Search for the cell housing the specified text and yield its [x, y] center coordinate. 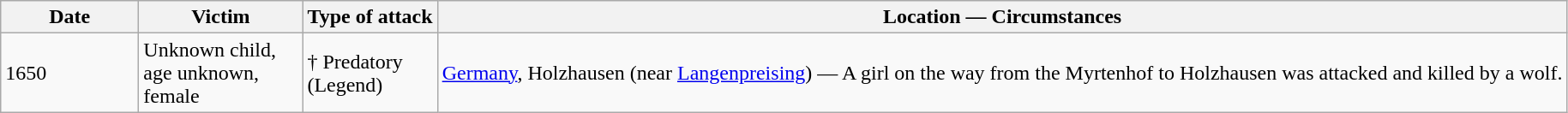
Date [70, 17]
† Predatory(Legend) [370, 73]
Germany, Holzhausen (near Langenpreising) — A girl on the way from the Myrtenhof to Holzhausen was attacked and killed by a wolf. [1002, 73]
Location — Circumstances [1002, 17]
Unknown child, age unknown, female [221, 73]
1650 [70, 73]
Type of attack [370, 17]
Victim [221, 17]
